Search for the cell housing the specified text and yield its [x, y] center coordinate. 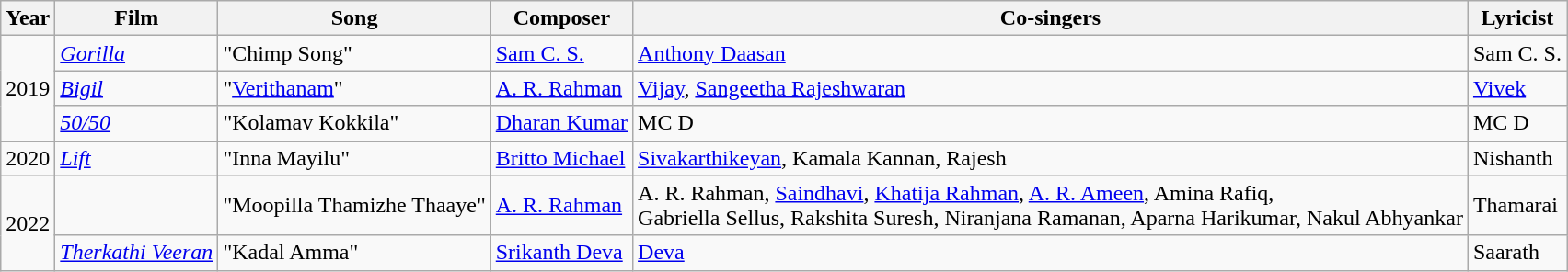
"Verithanam" [354, 88]
Composer [561, 18]
2019 [28, 88]
Dharan Kumar [561, 123]
Vivek [1516, 88]
Song [354, 18]
50/50 [136, 123]
Therkathi Veeran [136, 253]
Saarath [1516, 253]
"Moopilla Thamizhe Thaaye" [354, 206]
Lift [136, 158]
Deva [1051, 253]
Vijay, Sangeetha Rajeshwaran [1051, 88]
"Kolamav Kokkila" [354, 123]
Anthony Daasan [1051, 53]
Nishanth [1516, 158]
"Chimp Song" [354, 53]
Co-singers [1051, 18]
Thamarai [1516, 206]
2020 [28, 158]
Bigil [136, 88]
Year [28, 18]
"Kadal Amma" [354, 253]
Lyricist [1516, 18]
Srikanth Deva [561, 253]
2022 [28, 222]
Sivakarthikeyan, Kamala Kannan, Rajesh [1051, 158]
Gorilla [136, 53]
Britto Michael [561, 158]
"Inna Mayilu" [354, 158]
Film [136, 18]
